For the text-containing cell, return its midpoint in (x, y) coordinate format. 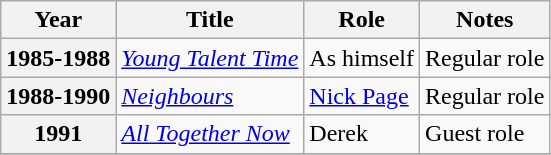
Title (210, 20)
1985-1988 (58, 58)
Neighbours (210, 96)
Guest role (485, 134)
As himself (362, 58)
1991 (58, 134)
Role (362, 20)
Nick Page (362, 96)
1988-1990 (58, 96)
Young Talent Time (210, 58)
Notes (485, 20)
Derek (362, 134)
Year (58, 20)
All Together Now (210, 134)
